From the cell containing the given text, extract its center point as (X, Y) coordinate. 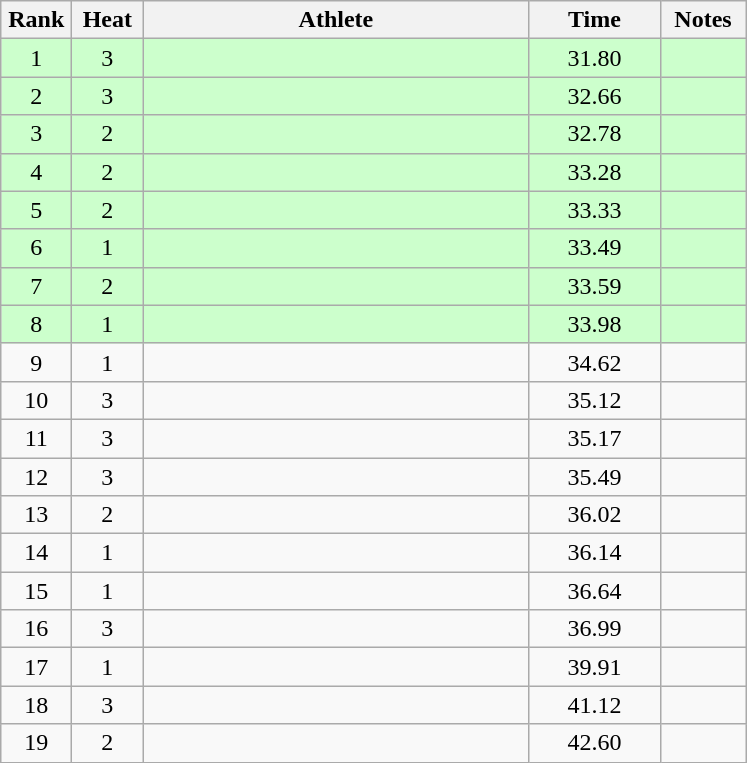
36.02 (594, 515)
Notes (703, 20)
Time (594, 20)
35.17 (594, 438)
4 (36, 172)
11 (36, 438)
33.49 (594, 248)
34.62 (594, 362)
12 (36, 477)
35.12 (594, 400)
39.91 (594, 667)
32.66 (594, 96)
16 (36, 629)
7 (36, 286)
33.33 (594, 210)
Athlete (336, 20)
33.28 (594, 172)
36.14 (594, 553)
41.12 (594, 705)
15 (36, 591)
36.99 (594, 629)
36.64 (594, 591)
5 (36, 210)
19 (36, 743)
35.49 (594, 477)
33.59 (594, 286)
Heat (108, 20)
8 (36, 324)
42.60 (594, 743)
6 (36, 248)
18 (36, 705)
9 (36, 362)
Rank (36, 20)
14 (36, 553)
32.78 (594, 134)
13 (36, 515)
33.98 (594, 324)
17 (36, 667)
31.80 (594, 58)
10 (36, 400)
